Identify which cell holds the provided text, then report its [x, y] central coordinate. 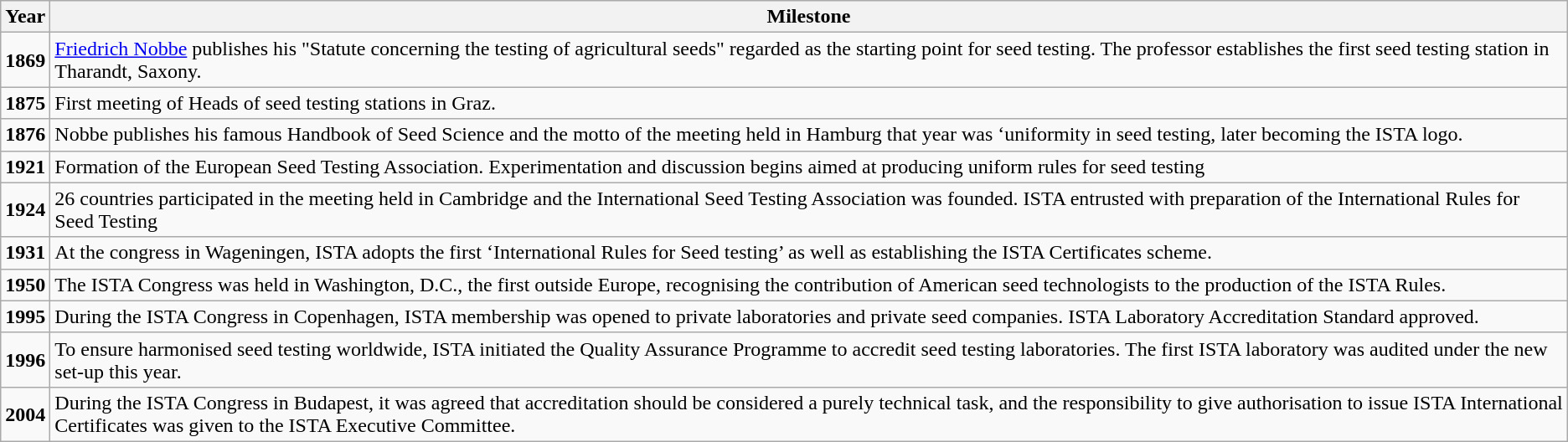
1875 [25, 103]
Milestone [809, 17]
1950 [25, 285]
1876 [25, 135]
1995 [25, 316]
Formation of the European Seed Testing Association. Experimentation and discussion begins aimed at producing uniform rules for seed testing [809, 167]
2004 [25, 414]
1869 [25, 60]
1996 [25, 360]
1921 [25, 167]
1931 [25, 253]
Year [25, 17]
At the congress in Wageningen, ISTA adopts the first ‘International Rules for Seed testing’ as well as establishing the ISTA Certificates scheme. [809, 253]
1924 [25, 209]
First meeting of Heads of seed testing stations in Graz. [809, 103]
